Capture the cell that displays the provided text and extract its [X, Y] central coordinate. 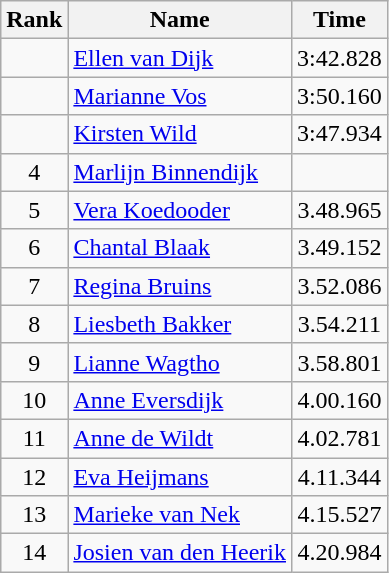
8 [34, 324]
5 [34, 210]
7 [34, 286]
Josien van den Heerik [180, 553]
Vera Koedooder [180, 210]
Lianne Wagtho [180, 362]
4.11.344 [340, 477]
Anne de Wildt [180, 438]
4.20.984 [340, 553]
4.15.527 [340, 515]
4.02.781 [340, 438]
Rank [34, 20]
Anne Eversdijk [180, 400]
13 [34, 515]
Kirsten Wild [180, 134]
4.00.160 [340, 400]
Eva Heijmans [180, 477]
Marianne Vos [180, 96]
3:50.160 [340, 96]
4 [34, 172]
Marlijn Binnendijk [180, 172]
Time [340, 20]
9 [34, 362]
Chantal Blaak [180, 248]
3:42.828 [340, 58]
3:47.934 [340, 134]
3.54.211 [340, 324]
Name [180, 20]
3.48.965 [340, 210]
3.58.801 [340, 362]
Regina Bruins [180, 286]
Ellen van Dijk [180, 58]
14 [34, 553]
3.49.152 [340, 248]
11 [34, 438]
10 [34, 400]
3.52.086 [340, 286]
Marieke van Nek [180, 515]
6 [34, 248]
Liesbeth Bakker [180, 324]
12 [34, 477]
